Capture the cell that displays the provided text and extract its [X, Y] central coordinate. 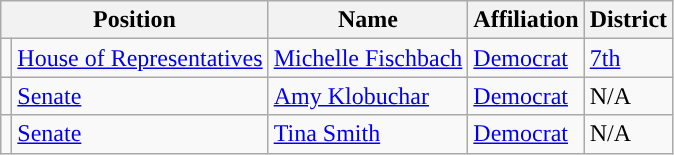
Name [368, 20]
House of Representatives [140, 58]
District [628, 20]
Tina Smith [368, 134]
Michelle Fischbach [368, 58]
Amy Klobuchar [368, 96]
Position [134, 20]
Affiliation [526, 20]
7th [628, 58]
